Pinpoint the cell where the given text exists, returning its [x, y] midpoint coordinate. 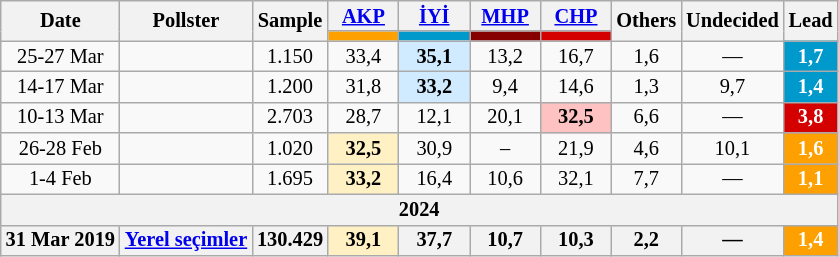
İYİ [434, 16]
2.703 [290, 118]
Date [60, 20]
37,7 [434, 240]
10,1 [732, 148]
32,1 [576, 178]
14-17 Mar [60, 86]
2024 [420, 210]
1.020 [290, 148]
9,4 [506, 86]
30,9 [434, 148]
1,3 [646, 86]
25-27 Mar [60, 56]
31,8 [364, 86]
1,1 [811, 178]
Yerel seçimler [186, 240]
9,7 [732, 86]
35,1 [434, 56]
7,7 [646, 178]
31 Mar 2019 [60, 240]
1.695 [290, 178]
Pollster [186, 20]
10-13 Mar [60, 118]
Undecided [732, 20]
MHP [506, 16]
10,7 [506, 240]
14,6 [576, 86]
16,4 [434, 178]
Others [646, 20]
16,7 [576, 56]
3,8 [811, 118]
13,2 [506, 56]
33,4 [364, 56]
12,1 [434, 118]
2,2 [646, 240]
1.200 [290, 86]
1,7 [811, 56]
Sample [290, 20]
21,9 [576, 148]
AKP [364, 16]
Lead [811, 20]
39,1 [364, 240]
1.150 [290, 56]
4,6 [646, 148]
6,6 [646, 118]
10,6 [506, 178]
10,3 [576, 240]
28,7 [364, 118]
130.429 [290, 240]
CHP [576, 16]
1-4 Feb [60, 178]
26-28 Feb [60, 148]
– [506, 148]
20,1 [506, 118]
